Detect which cell encompasses the target text, then output its [X, Y] center coordinate. 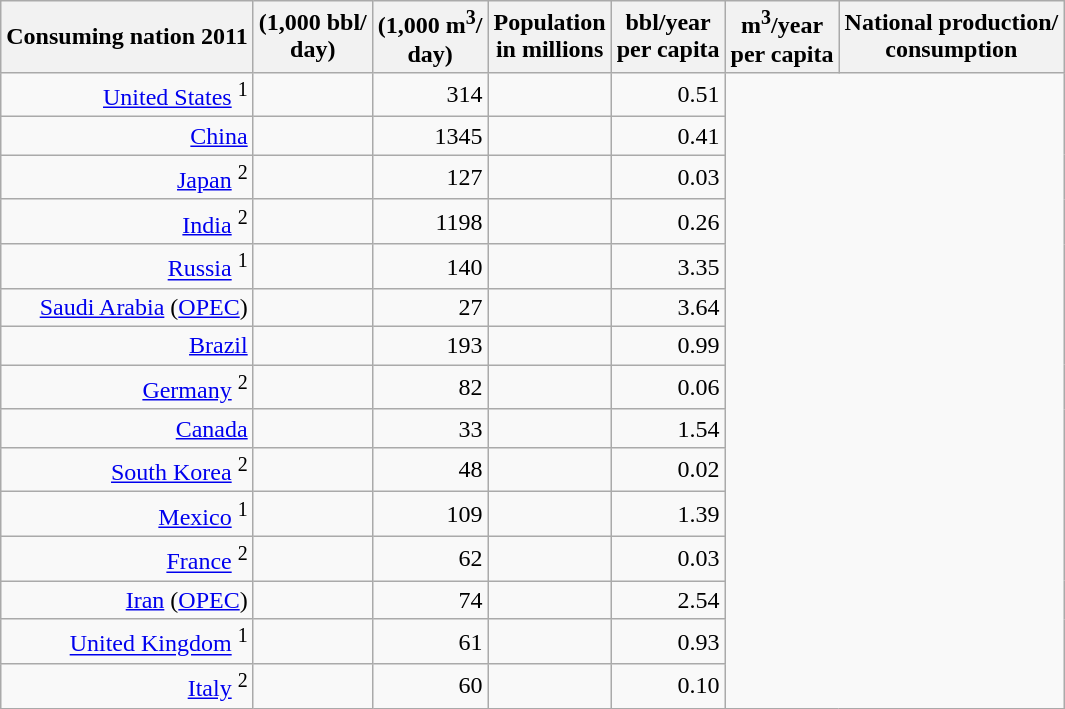
0.26 [668, 222]
Brazil [127, 346]
33 [430, 428]
United States 1 [127, 94]
0.51 [668, 94]
Germany 2 [127, 388]
27 [430, 308]
m3/yearper capita [782, 37]
60 [430, 686]
Iran (OPEC) [127, 600]
(1,000 bbl/day) [312, 37]
National production/consumption [952, 37]
1.39 [668, 514]
1.54 [668, 428]
bbl/yearper capita [668, 37]
Populationin millions [550, 37]
Mexico 1 [127, 514]
74 [430, 600]
0.93 [668, 642]
China [127, 136]
United Kingdom 1 [127, 642]
India 2 [127, 222]
0.99 [668, 346]
193 [430, 346]
62 [430, 558]
South Korea 2 [127, 470]
Italy 2 [127, 686]
48 [430, 470]
82 [430, 388]
Canada [127, 428]
0.41 [668, 136]
3.35 [668, 266]
109 [430, 514]
61 [430, 642]
1198 [430, 222]
Consuming nation 2011 [127, 37]
2.54 [668, 600]
314 [430, 94]
Saudi Arabia (OPEC) [127, 308]
Japan 2 [127, 178]
140 [430, 266]
0.06 [668, 388]
0.02 [668, 470]
(1,000 m3/day) [430, 37]
France 2 [127, 558]
127 [430, 178]
Russia 1 [127, 266]
1345 [430, 136]
3.64 [668, 308]
0.10 [668, 686]
